Return (X, Y) of the center of cell containing provided text 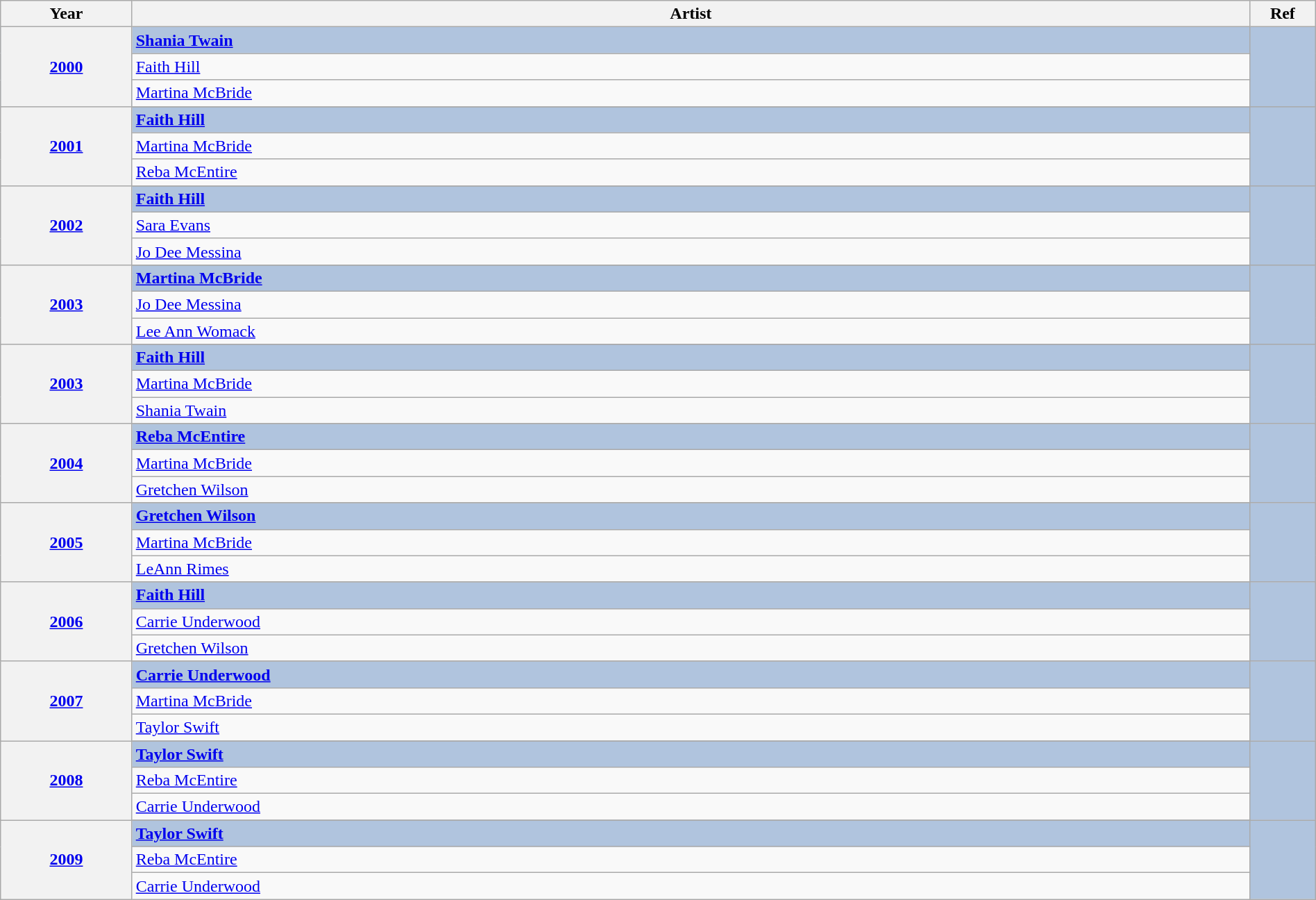
Artist (691, 14)
2008 (67, 780)
2007 (67, 701)
2005 (67, 542)
2009 (67, 860)
2001 (67, 146)
2006 (67, 622)
Ref (1283, 14)
LeAnn Rimes (691, 569)
Year (67, 14)
2004 (67, 463)
2002 (67, 225)
Sara Evans (691, 225)
Lee Ann Womack (691, 331)
2000 (67, 67)
